Detect which cell encompasses the target text, then output its [x, y] center coordinate. 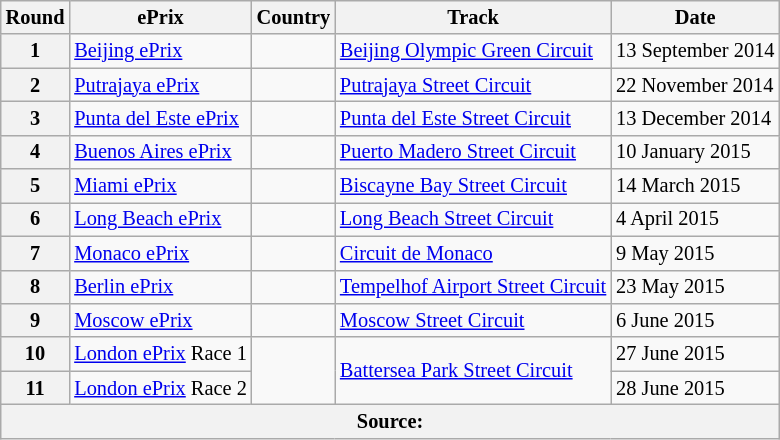
Moscow ePrix [160, 320]
14 March 2015 [695, 186]
1 [36, 51]
Berlin ePrix [160, 287]
London ePrix Race 2 [160, 388]
Source: [390, 421]
Monaco ePrix [160, 253]
8 [36, 287]
Long Beach Street Circuit [473, 219]
Puerto Madero Street Circuit [473, 152]
11 [36, 388]
22 November 2014 [695, 85]
6 June 2015 [695, 320]
Country [294, 17]
Putrajaya ePrix [160, 85]
10 [36, 354]
Circuit de Monaco [473, 253]
Date [695, 17]
Biscayne Bay Street Circuit [473, 186]
9 [36, 320]
13 September 2014 [695, 51]
Beijing ePrix [160, 51]
Punta del Este Street Circuit [473, 118]
5 [36, 186]
Round [36, 17]
10 January 2015 [695, 152]
Track [473, 17]
7 [36, 253]
Long Beach ePrix [160, 219]
13 December 2014 [695, 118]
2 [36, 85]
Putrajaya Street Circuit [473, 85]
28 June 2015 [695, 388]
4 [36, 152]
3 [36, 118]
9 May 2015 [695, 253]
Tempelhof Airport Street Circuit [473, 287]
London ePrix Race 1 [160, 354]
Moscow Street Circuit [473, 320]
27 June 2015 [695, 354]
6 [36, 219]
Miami ePrix [160, 186]
23 May 2015 [695, 287]
Punta del Este ePrix [160, 118]
ePrix [160, 17]
Beijing Olympic Green Circuit [473, 51]
Buenos Aires ePrix [160, 152]
Battersea Park Street Circuit [473, 370]
4 April 2015 [695, 219]
